Return [X, Y] of the center of cell containing provided text 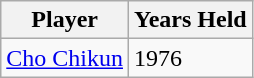
1976 [191, 58]
Years Held [191, 20]
Cho Chikun [65, 58]
Player [65, 20]
